Output the (x, y) coordinate of the center of the cell containing the given text.  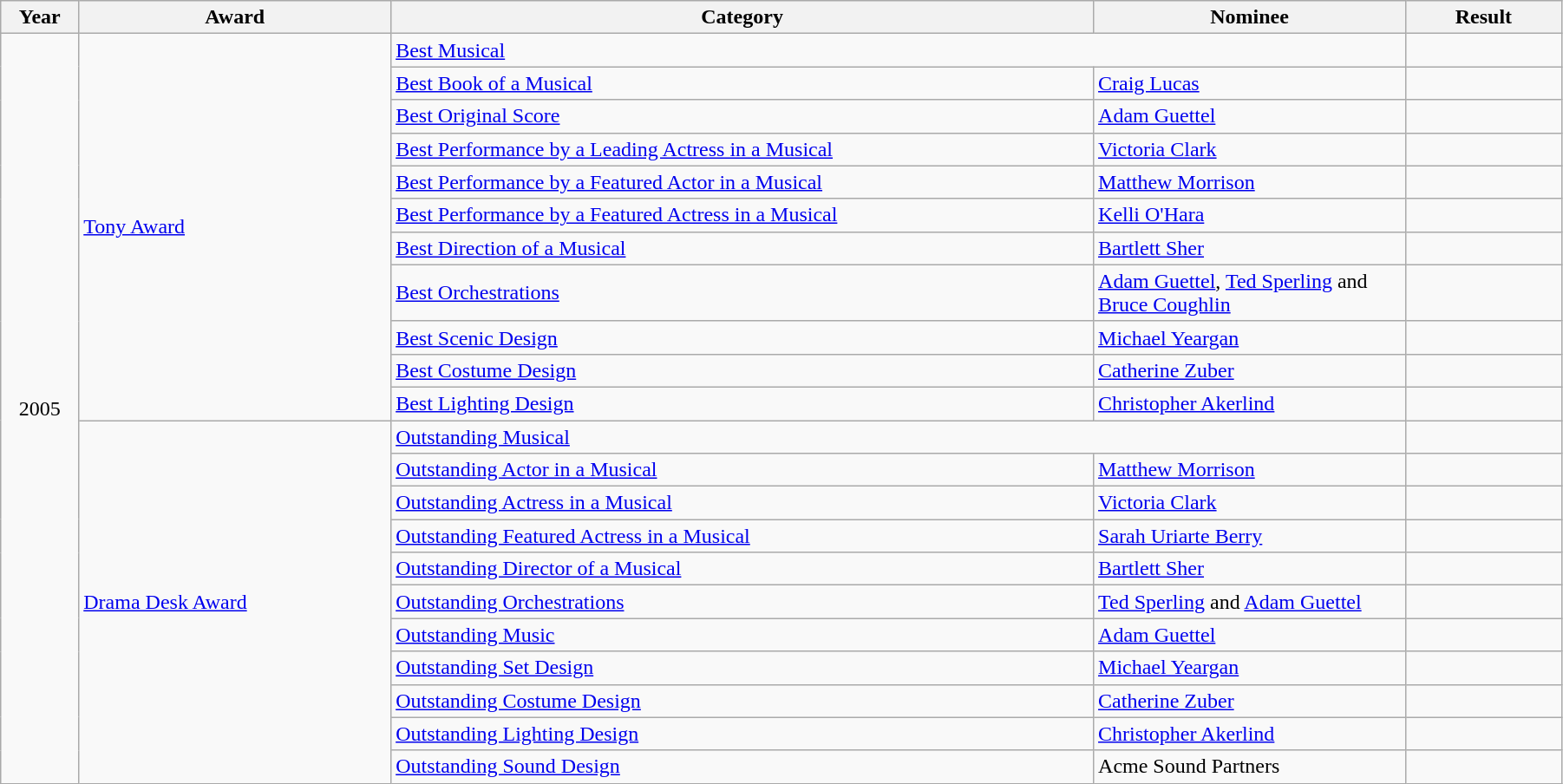
Craig Lucas (1250, 83)
Best Lighting Design (742, 403)
Outstanding Music (742, 635)
Kelli O'Hara (1250, 215)
Outstanding Sound Design (742, 767)
Best Performance by a Leading Actress in a Musical (742, 149)
Best Costume Design (742, 370)
Outstanding Musical (899, 436)
Best Book of a Musical (742, 83)
Outstanding Lighting Design (742, 734)
Outstanding Actor in a Musical (742, 470)
Award (235, 17)
Best Performance by a Featured Actress in a Musical (742, 215)
Best Musical (899, 50)
Best Orchestrations (742, 293)
Result (1483, 17)
Acme Sound Partners (1250, 767)
Nominee (1250, 17)
Outstanding Orchestrations (742, 602)
Ted Sperling and Adam Guettel (1250, 602)
Best Direction of a Musical (742, 248)
Outstanding Director of a Musical (742, 569)
Outstanding Set Design (742, 668)
Year (40, 17)
Sarah Uriarte Berry (1250, 536)
Category (742, 17)
Drama Desk Award (235, 602)
Adam Guettel, Ted Sperling and Bruce Coughlin (1250, 293)
Outstanding Costume Design (742, 701)
Best Original Score (742, 116)
Outstanding Actress in a Musical (742, 503)
Outstanding Featured Actress in a Musical (742, 536)
Best Scenic Design (742, 337)
Best Performance by a Featured Actor in a Musical (742, 182)
Tony Award (235, 227)
2005 (40, 408)
